Scan for the cell matching the given text and deliver its [X, Y] coordinate at center. 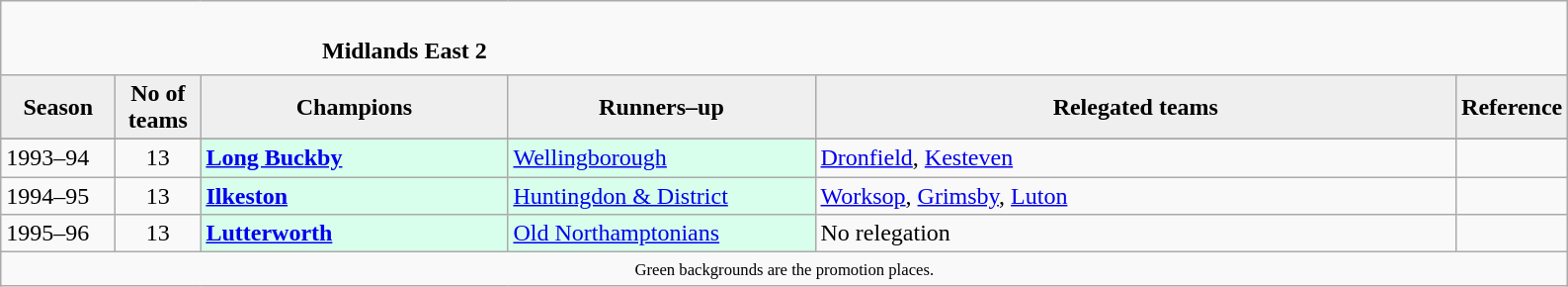
Dronfield, Kesteven [1136, 157]
Ilkeston [354, 195]
Wellingborough [662, 157]
Huntingdon & District [662, 195]
Runners–up [662, 107]
Long Buckby [354, 157]
Season [58, 107]
Reference [1512, 107]
1994–95 [58, 195]
Lutterworth [354, 234]
No of teams [158, 107]
Relegated teams [1136, 107]
Champions [354, 107]
Green backgrounds are the promotion places. [784, 269]
Worksop, Grimsby, Luton [1136, 195]
Old Northamptonians [662, 234]
1995–96 [58, 234]
1993–94 [58, 157]
No relegation [1136, 234]
